From the cell containing the given text, extract its center point as [X, Y] coordinate. 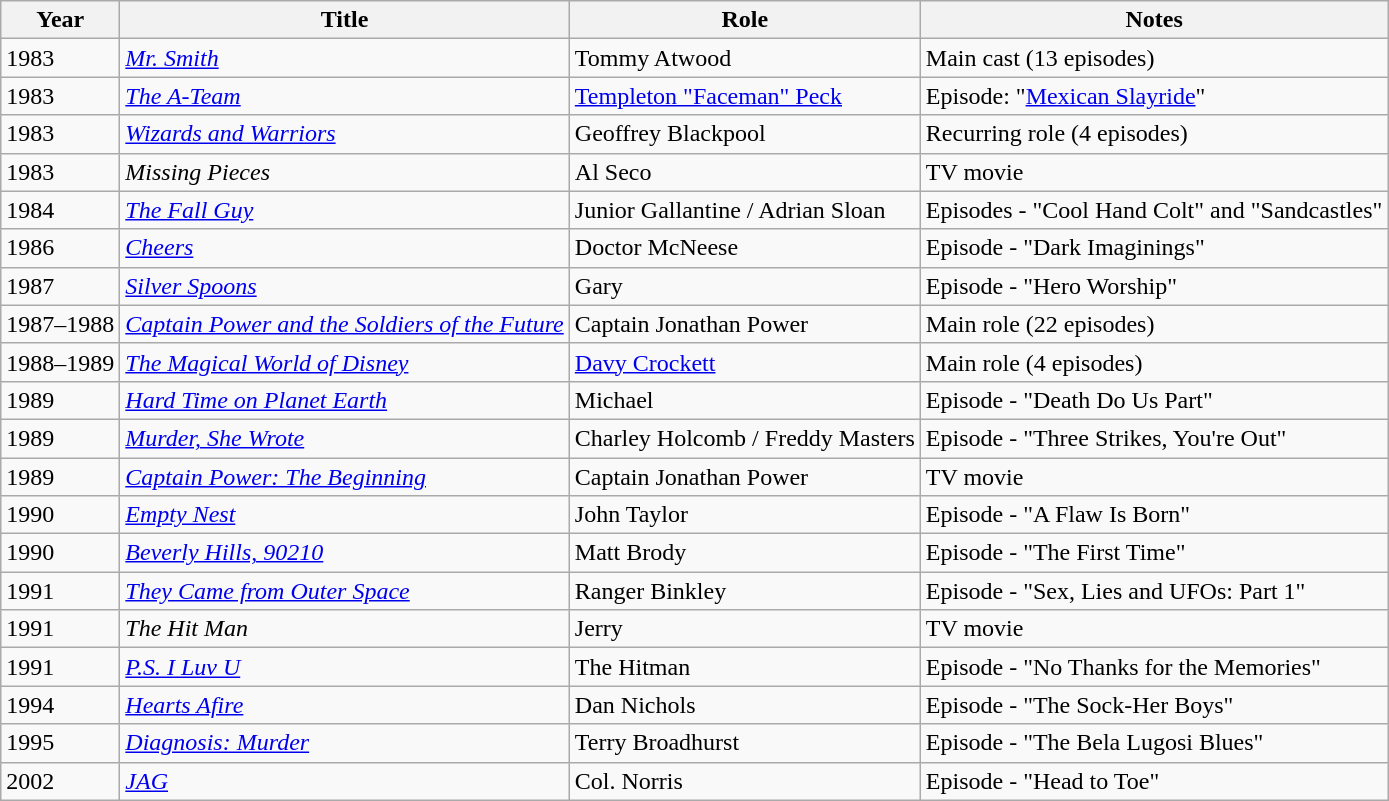
Main cast (13 episodes) [1154, 58]
Michael [744, 400]
Wizards and Warriors [344, 134]
1987 [60, 286]
Empty Nest [344, 515]
Doctor McNeese [744, 248]
Episode - "Sex, Lies and UFOs: Part 1" [1154, 591]
Main role (22 episodes) [1154, 324]
Davy Crockett [744, 362]
Hard Time on Planet Earth [344, 400]
Notes [1154, 20]
Episode - "The Bela Lugosi Blues" [1154, 743]
The Magical World of Disney [344, 362]
Episode - "Three Strikes, You're Out" [1154, 438]
Jerry [744, 629]
Al Seco [744, 172]
Missing Pieces [344, 172]
Main role (4 episodes) [1154, 362]
Ranger Binkley [744, 591]
Geoffrey Blackpool [744, 134]
Silver Spoons [344, 286]
Col. Norris [744, 781]
Diagnosis: Murder [344, 743]
Murder, She Wrote [344, 438]
Episode - "A Flaw Is Born" [1154, 515]
1988–1989 [60, 362]
John Taylor [744, 515]
The Hit Man [344, 629]
1987–1988 [60, 324]
Year [60, 20]
Captain Power and the Soldiers of the Future [344, 324]
The Fall Guy [344, 210]
Templeton "Faceman" Peck [744, 96]
Episode - "The First Time" [1154, 553]
Charley Holcomb / Freddy Masters [744, 438]
Dan Nichols [744, 705]
The A-Team [344, 96]
Matt Brody [744, 553]
Recurring role (4 episodes) [1154, 134]
Episode - "Head to Toe" [1154, 781]
Junior Gallantine / Adrian Sloan [744, 210]
Episode - "No Thanks for the Memories" [1154, 667]
Episode - "The Sock-Her Boys" [1154, 705]
1986 [60, 248]
Gary [744, 286]
Terry Broadhurst [744, 743]
They Came from Outer Space [344, 591]
2002 [60, 781]
1994 [60, 705]
JAG [344, 781]
P.S. I Luv U [344, 667]
Episode - "Dark Imaginings" [1154, 248]
1984 [60, 210]
Hearts Afire [344, 705]
Cheers [344, 248]
Captain Power: The Beginning [344, 477]
1995 [60, 743]
Role [744, 20]
The Hitman [744, 667]
Mr. Smith [344, 58]
Beverly Hills, 90210 [344, 553]
Tommy Atwood [744, 58]
Title [344, 20]
Episodes - "Cool Hand Colt" and "Sandcastles" [1154, 210]
Episode: "Mexican Slayride" [1154, 96]
Episode - "Death Do Us Part" [1154, 400]
Episode - "Hero Worship" [1154, 286]
